Scan for the cell matching the given text and deliver its (x, y) coordinate at center. 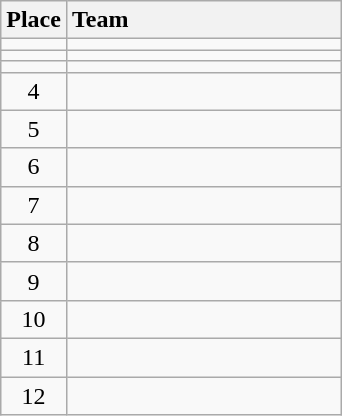
12 (34, 395)
10 (34, 319)
7 (34, 205)
4 (34, 91)
11 (34, 357)
6 (34, 167)
8 (34, 243)
5 (34, 129)
9 (34, 281)
Team (204, 20)
Place (34, 20)
